Provide the (X, Y) coordinate of the cell's center where the given text is located.  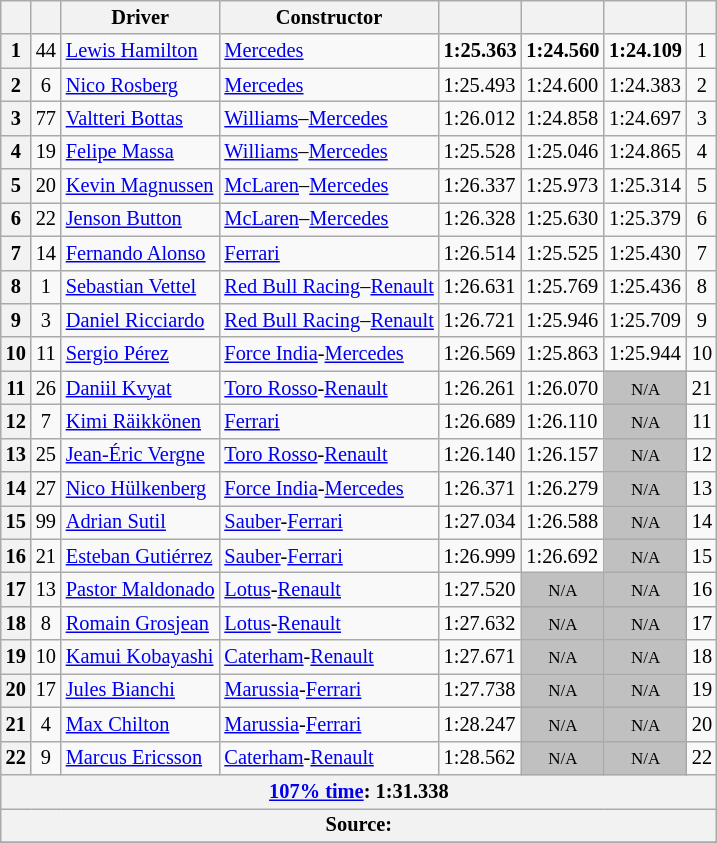
107% time: 1:31.338 (359, 791)
Fernando Alonso (140, 253)
1:24.858 (562, 118)
1:25.046 (562, 152)
1:26.337 (480, 186)
1:24.383 (646, 85)
1:25.946 (562, 320)
1:26.110 (562, 421)
77 (46, 118)
Daniil Kvyat (140, 388)
1:25.769 (562, 287)
1:25.379 (646, 219)
99 (46, 522)
1:26.012 (480, 118)
1:25.630 (562, 219)
1:27.738 (480, 690)
1:24.109 (646, 51)
Sergio Pérez (140, 354)
Daniel Ricciardo (140, 320)
1:24.697 (646, 118)
Nico Hülkenberg (140, 489)
1:25.863 (562, 354)
1:24.600 (562, 85)
1:27.034 (480, 522)
Sebastian Vettel (140, 287)
Constructor (328, 17)
1:26.999 (480, 556)
1:27.671 (480, 657)
1:25.973 (562, 186)
1:27.632 (480, 623)
1:26.689 (480, 421)
Driver (140, 17)
1:25.363 (480, 51)
1:24.865 (646, 152)
Marcus Ericsson (140, 758)
27 (46, 489)
Romain Grosjean (140, 623)
Valtteri Bottas (140, 118)
Kamui Kobayashi (140, 657)
1:26.721 (480, 320)
1:25.525 (562, 253)
1:25.944 (646, 354)
1:28.562 (480, 758)
1:25.314 (646, 186)
Kevin Magnussen (140, 186)
1:26.140 (480, 455)
1:26.569 (480, 354)
1:26.588 (562, 522)
44 (46, 51)
1:26.692 (562, 556)
1:26.328 (480, 219)
Jenson Button (140, 219)
1:26.279 (562, 489)
Jean-Éric Vergne (140, 455)
1:25.493 (480, 85)
Esteban Gutiérrez (140, 556)
Max Chilton (140, 724)
1:26.070 (562, 388)
Pastor Maldonado (140, 589)
1:26.261 (480, 388)
1:26.631 (480, 287)
1:28.247 (480, 724)
Adrian Sutil (140, 522)
1:26.514 (480, 253)
26 (46, 388)
25 (46, 455)
1:24.560 (562, 51)
Lewis Hamilton (140, 51)
1:25.528 (480, 152)
1:25.430 (646, 253)
Jules Bianchi (140, 690)
Nico Rosberg (140, 85)
Felipe Massa (140, 152)
1:26.371 (480, 489)
Source: (359, 825)
1:25.436 (646, 287)
Kimi Räikkönen (140, 421)
1:27.520 (480, 589)
1:26.157 (562, 455)
1:25.709 (646, 320)
